Output the (x, y) coordinate of the center of the cell containing the given text.  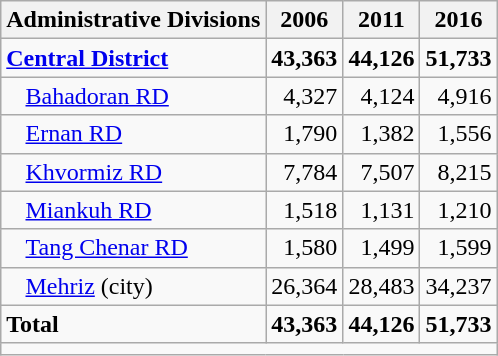
4,916 (458, 96)
1,599 (458, 248)
1,210 (458, 210)
Ernan RD (134, 134)
Total (134, 324)
8,215 (458, 172)
1,580 (304, 248)
1,790 (304, 134)
34,237 (458, 286)
1,518 (304, 210)
2016 (458, 20)
1,131 (382, 210)
Central District (134, 58)
1,556 (458, 134)
7,784 (304, 172)
1,499 (382, 248)
4,124 (382, 96)
Administrative Divisions (134, 20)
26,364 (304, 286)
2006 (304, 20)
Mehriz (city) (134, 286)
4,327 (304, 96)
1,382 (382, 134)
2011 (382, 20)
Khvormiz RD (134, 172)
Miankuh RD (134, 210)
7,507 (382, 172)
Bahadoran RD (134, 96)
Tang Chenar RD (134, 248)
28,483 (382, 286)
